Pinpoint the cell where the given text exists, returning its [X, Y] midpoint coordinate. 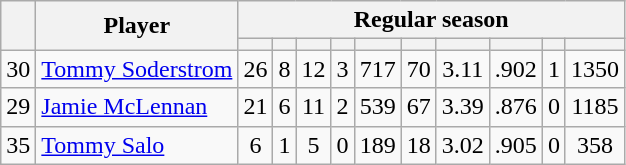
3.02 [462, 145]
26 [256, 69]
Regular season [432, 20]
11 [314, 107]
3.11 [462, 69]
70 [418, 69]
18 [418, 145]
358 [594, 145]
35 [18, 145]
189 [378, 145]
67 [418, 107]
2 [342, 107]
1185 [594, 107]
30 [18, 69]
21 [256, 107]
8 [284, 69]
Player [137, 26]
1350 [594, 69]
539 [378, 107]
.905 [516, 145]
12 [314, 69]
Tommy Salo [137, 145]
29 [18, 107]
.876 [516, 107]
.902 [516, 69]
Jamie McLennan [137, 107]
3.39 [462, 107]
3 [342, 69]
5 [314, 145]
Tommy Soderstrom [137, 69]
717 [378, 69]
